Provide the [X, Y] coordinate of the cell's center where the given text is located.  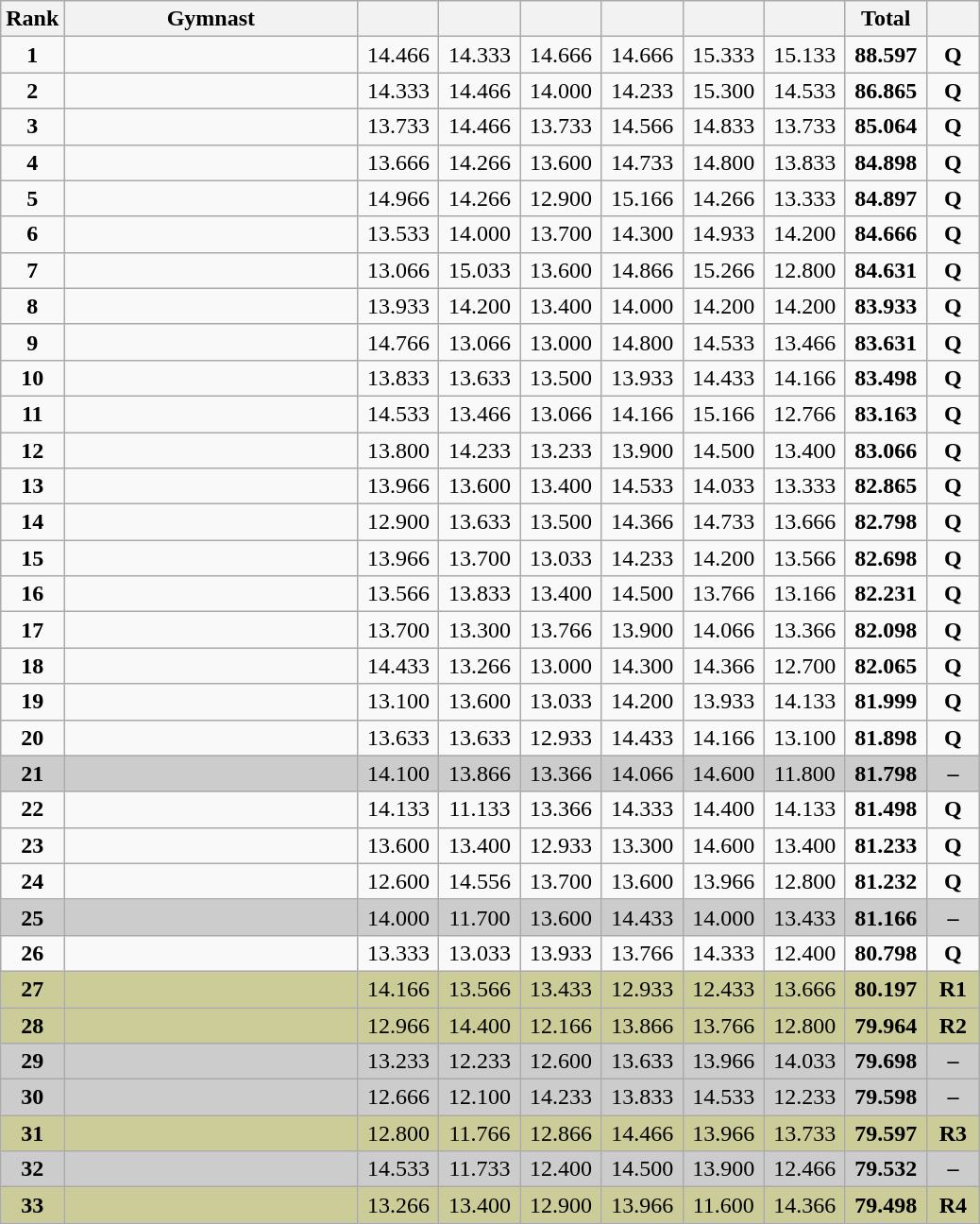
11.133 [480, 809]
88.597 [886, 55]
31 [32, 1133]
1 [32, 55]
82.698 [886, 558]
14.866 [642, 270]
16 [32, 594]
25 [32, 917]
33 [32, 1205]
10 [32, 378]
82.798 [886, 522]
11.800 [804, 773]
12.700 [804, 666]
14.766 [398, 342]
79.532 [886, 1169]
14.833 [723, 127]
84.631 [886, 270]
12.166 [561, 1025]
R4 [953, 1205]
Rank [32, 19]
11.733 [480, 1169]
23 [32, 845]
Gymnast [211, 19]
11.700 [480, 917]
30 [32, 1097]
81.898 [886, 738]
82.065 [886, 666]
27 [32, 989]
84.898 [886, 162]
19 [32, 702]
13.800 [398, 450]
22 [32, 809]
84.666 [886, 234]
79.598 [886, 1097]
R1 [953, 989]
15.300 [723, 91]
85.064 [886, 127]
14.556 [480, 881]
11.600 [723, 1205]
79.498 [886, 1205]
83.066 [886, 450]
14.566 [642, 127]
3 [32, 127]
81.798 [886, 773]
4 [32, 162]
12.866 [561, 1133]
7 [32, 270]
83.498 [886, 378]
12.466 [804, 1169]
82.231 [886, 594]
81.232 [886, 881]
82.865 [886, 486]
82.098 [886, 630]
28 [32, 1025]
R2 [953, 1025]
21 [32, 773]
80.798 [886, 953]
5 [32, 198]
80.197 [886, 989]
12 [32, 450]
81.999 [886, 702]
13 [32, 486]
81.166 [886, 917]
6 [32, 234]
29 [32, 1062]
83.933 [886, 306]
84.897 [886, 198]
2 [32, 91]
8 [32, 306]
14.100 [398, 773]
13.533 [398, 234]
15.266 [723, 270]
79.964 [886, 1025]
86.865 [886, 91]
24 [32, 881]
12.966 [398, 1025]
11.766 [480, 1133]
81.498 [886, 809]
17 [32, 630]
15.333 [723, 55]
32 [32, 1169]
11 [32, 414]
26 [32, 953]
18 [32, 666]
9 [32, 342]
13.166 [804, 594]
12.433 [723, 989]
79.597 [886, 1133]
79.698 [886, 1062]
15 [32, 558]
12.666 [398, 1097]
15.033 [480, 270]
14.933 [723, 234]
15.133 [804, 55]
12.766 [804, 414]
Total [886, 19]
20 [32, 738]
83.163 [886, 414]
83.631 [886, 342]
14.966 [398, 198]
12.100 [480, 1097]
14 [32, 522]
81.233 [886, 845]
R3 [953, 1133]
